Return [x, y] of the center of cell containing provided text 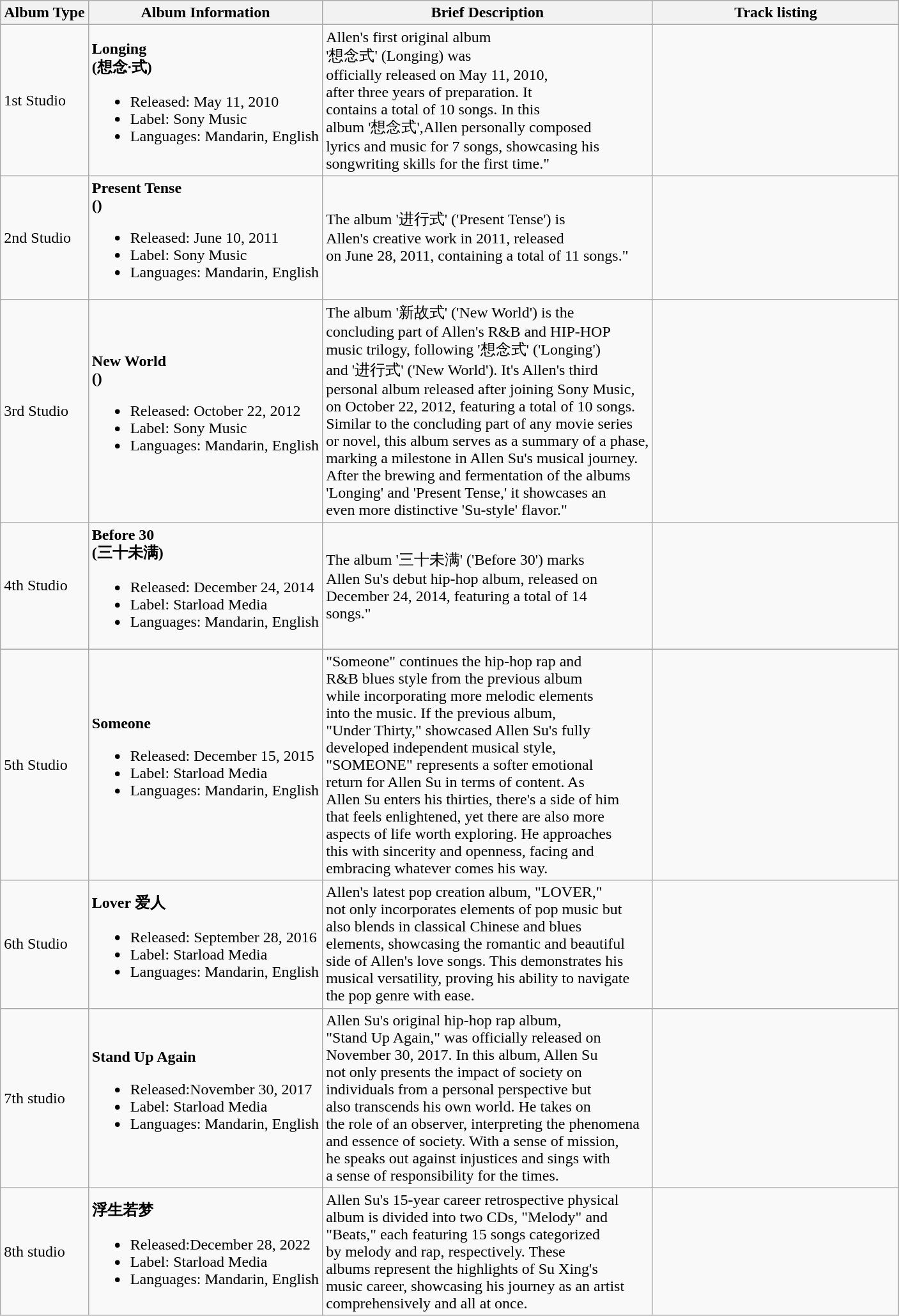
Stand Up AgainReleased:November 30, 2017Label: Starload MediaLanguages: Mandarin, English [205, 1098]
6th Studio [45, 944]
8th studio [45, 1251]
3rd Studio [45, 411]
2nd Studio [45, 238]
7th studio [45, 1098]
Lover 爱人Released: September 28, 2016Label: Starload MediaLanguages: Mandarin, English [205, 944]
浮生若梦Released:December 28, 2022Label: Starload MediaLanguages: Mandarin, English [205, 1251]
Before 30(三十未满)Released: December 24, 2014Label: Starload MediaLanguages: Mandarin, English [205, 586]
The album '三十未满' ('Before 30') marksAllen Su's debut hip-hop album, released onDecember 24, 2014, featuring a total of 14songs." [488, 586]
Brief Description [488, 13]
The album '进行式' ('Present Tense') isAllen's creative work in 2011, releasedon June 28, 2011, containing a total of 11 songs." [488, 238]
Album Information [205, 13]
SomeoneReleased: December 15, 2015Label: Starload MediaLanguages: Mandarin, English [205, 765]
Album Type [45, 13]
4th Studio [45, 586]
Present Tense()Released: June 10, 2011Label: Sony MusicLanguages: Mandarin, English [205, 238]
1st Studio [45, 100]
Longing(想念·式)Released: May 11, 2010Label: Sony MusicLanguages: Mandarin, English [205, 100]
Track listing [776, 13]
New World()Released: October 22, 2012Label: Sony MusicLanguages: Mandarin, English [205, 411]
5th Studio [45, 765]
